Detect which cell encompasses the target text, then output its (x, y) center coordinate. 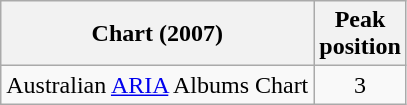
Chart (2007) (158, 34)
Peakposition (360, 34)
Australian ARIA Albums Chart (158, 85)
3 (360, 85)
